Detect which cell encompasses the target text, then output its [x, y] center coordinate. 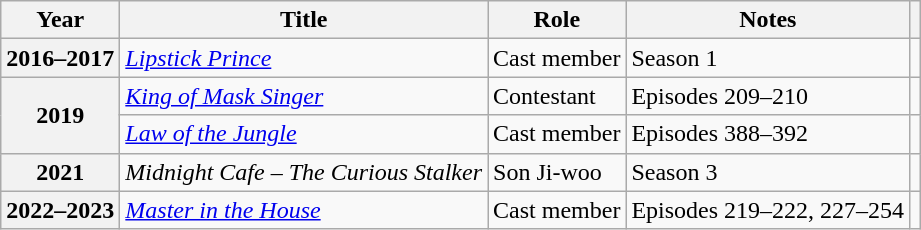
King of Mask Singer [304, 96]
Role [557, 20]
Season 1 [768, 58]
Notes [768, 20]
Episodes 209–210 [768, 96]
2021 [60, 172]
Midnight Cafe – The Curious Stalker [304, 172]
Season 3 [768, 172]
Year [60, 20]
2016–2017 [60, 58]
Episodes 219–222, 227–254 [768, 210]
2019 [60, 115]
Lipstick Prince [304, 58]
Master in the House [304, 210]
Son Ji-woo [557, 172]
Title [304, 20]
Contestant [557, 96]
Episodes 388–392 [768, 134]
2022–2023 [60, 210]
Law of the Jungle [304, 134]
